From the cell containing the given text, extract its center point as [X, Y] coordinate. 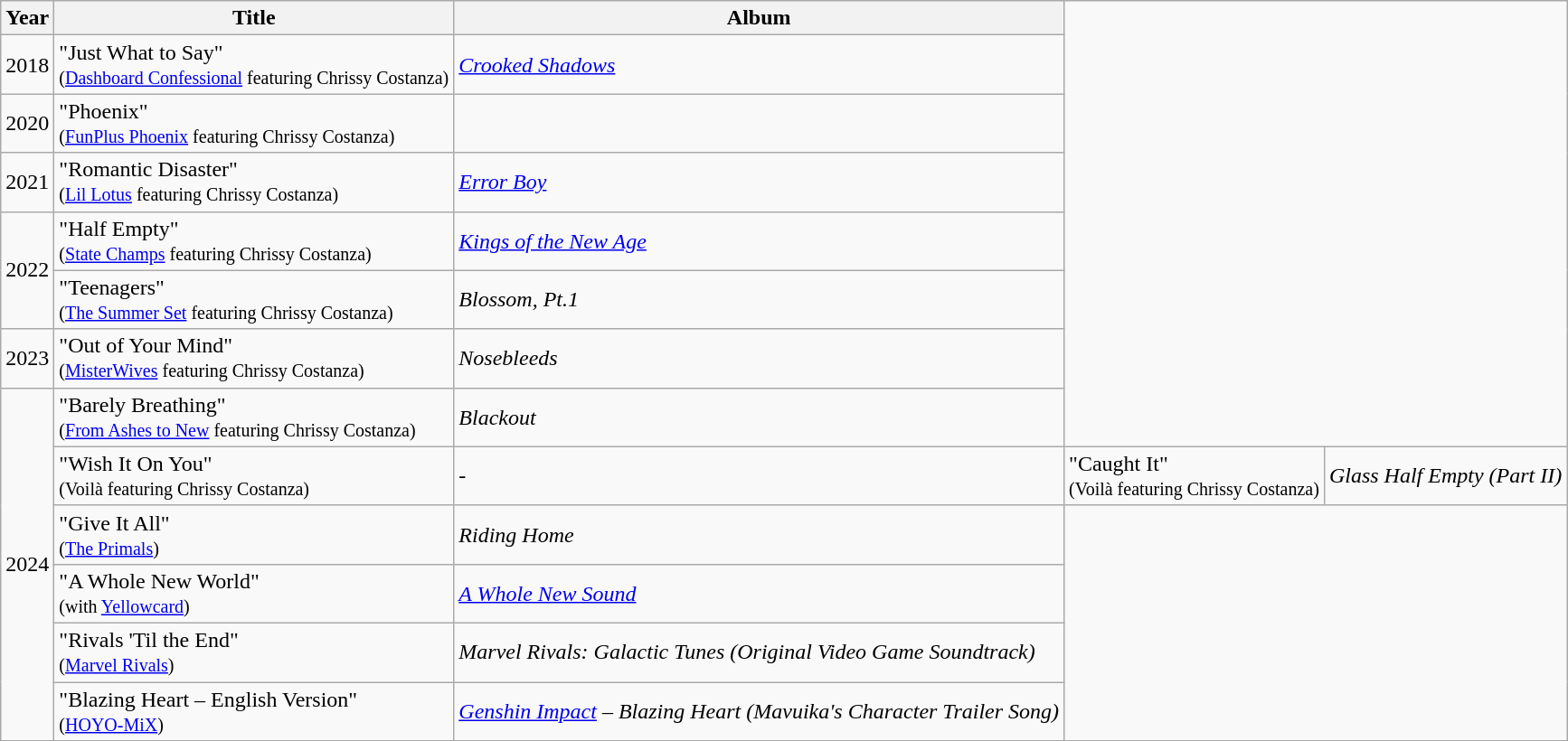
"Phoenix" (FunPlus Phoenix featuring Chrissy Costanza) [254, 123]
2021 [27, 183]
"Give It All"(The Primals) [254, 535]
"Blazing Heart – English Version"(HOYO-MiX) [254, 710]
Album [760, 18]
"Barely Breathing"(From Ashes to New featuring Chrissy Costanza) [254, 417]
"A Whole New World"(with Yellowcard) [254, 593]
"Teenagers"(The Summer Set featuring Chrissy Costanza) [254, 300]
Genshin Impact – Blazing Heart (Mavuika's Character Trailer Song) [760, 710]
Glass Half Empty (Part II) [1445, 475]
"Out of Your Mind"(MisterWives featuring Chrissy Costanza) [254, 358]
Nosebleeds [760, 358]
Year [27, 18]
2018 [27, 65]
Title [254, 18]
Blossom, Pt.1 [760, 300]
Crooked Shadows [760, 65]
"Caught It"(Voilà featuring Chrissy Costanza) [1195, 475]
"Rivals 'Til the End"(Marvel Rivals) [254, 652]
Error Boy [760, 183]
A Whole New Sound [760, 593]
"Romantic Disaster"(Lil Lotus featuring Chrissy Costanza) [254, 183]
Blackout [760, 417]
2022 [27, 270]
2024 [27, 564]
2020 [27, 123]
- [760, 475]
2023 [27, 358]
Riding Home [760, 535]
Marvel Rivals: Galactic Tunes (Original Video Game Soundtrack) [760, 652]
"Just What to Say"(Dashboard Confessional featuring Chrissy Costanza) [254, 65]
"Wish It On You"(Voilà featuring Chrissy Costanza) [254, 475]
"Half Empty"(State Champs featuring Chrissy Costanza) [254, 240]
Kings of the New Age [760, 240]
